Return the [X, Y] coordinate for the center point of the cell that contains the specified text.  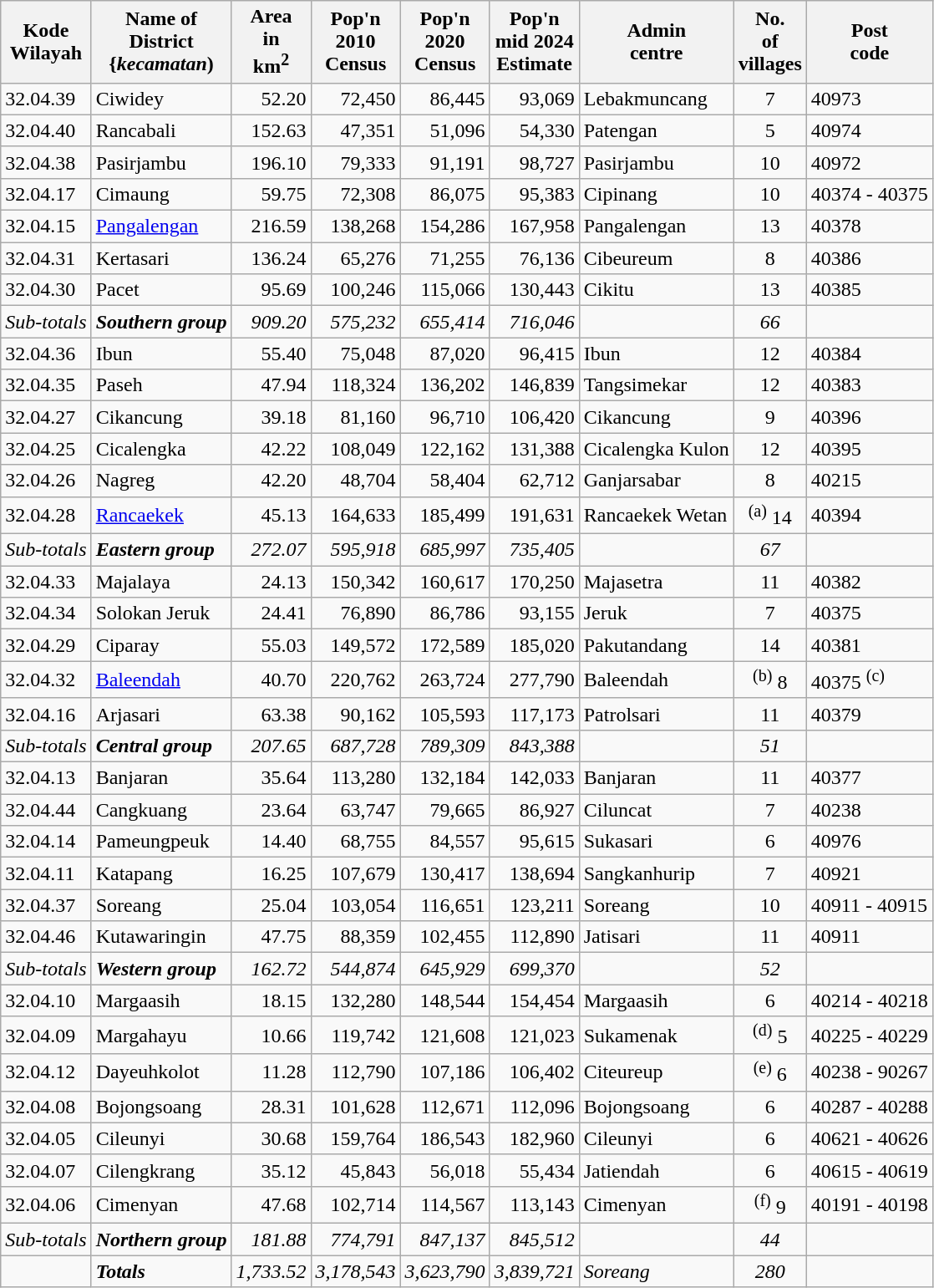
Pacet [161, 290]
32.04.38 [46, 162]
716,046 [535, 322]
40974 [869, 130]
119,742 [356, 1035]
Sukasari [657, 842]
847,137 [444, 1240]
154,454 [535, 1000]
40377 [869, 778]
131,388 [535, 449]
116,651 [444, 905]
51 [770, 746]
645,929 [444, 969]
Rancaekek [161, 515]
Nagreg [161, 481]
72,450 [356, 99]
162.72 [271, 969]
28.31 [271, 1107]
121,023 [535, 1035]
Tangsimekar [657, 385]
149,572 [356, 645]
112,096 [535, 1107]
72,308 [356, 194]
154,286 [444, 227]
40375 (c) [869, 680]
93,069 [535, 99]
39.18 [271, 417]
40615 - 40619 [869, 1170]
Jatiendah [657, 1170]
40911 - 40915 [869, 905]
687,728 [356, 746]
Kode Wilayah [46, 42]
No. ofvillages [770, 42]
138,694 [535, 873]
84,557 [444, 842]
32.04.33 [46, 582]
40191 - 40198 [869, 1205]
88,359 [356, 937]
45.13 [271, 515]
68,755 [356, 842]
164,633 [356, 515]
86,786 [444, 613]
32.04.17 [46, 194]
Ganjarsabar [657, 481]
789,309 [444, 746]
595,918 [356, 550]
63,747 [356, 810]
11.28 [271, 1073]
Cicalengka Kulon [657, 449]
32.04.30 [46, 290]
132,280 [356, 1000]
123,211 [535, 905]
76,890 [356, 613]
Pakutandang [657, 645]
136,202 [444, 385]
32.04.26 [46, 481]
113,280 [356, 778]
40238 - 90267 [869, 1073]
32.04.13 [46, 778]
774,791 [356, 1240]
40225 - 40229 [869, 1035]
14 [770, 645]
93,155 [535, 613]
35.12 [271, 1170]
148,544 [444, 1000]
575,232 [356, 322]
735,405 [535, 550]
Cilengkrang [161, 1170]
167,958 [535, 227]
Pop'n 2010Census [356, 42]
277,790 [535, 680]
122,162 [444, 449]
32.04.15 [46, 227]
Patrolsari [657, 714]
Cangkuang [161, 810]
86,075 [444, 194]
40395 [869, 449]
40379 [869, 714]
86,445 [444, 99]
91,191 [444, 162]
32.04.28 [46, 515]
32.04.36 [46, 354]
138,268 [356, 227]
52.20 [271, 99]
Cikitu [657, 290]
35.64 [271, 778]
24.13 [271, 582]
Kertasari [161, 258]
40383 [869, 385]
79,333 [356, 162]
Postcode [869, 42]
130,417 [444, 873]
107,679 [356, 873]
40214 - 40218 [869, 1000]
56,018 [444, 1170]
75,048 [356, 354]
263,724 [444, 680]
(b) 8 [770, 680]
32.04.34 [46, 613]
272.07 [271, 550]
30.68 [271, 1138]
40384 [869, 354]
103,054 [356, 905]
Paseh [161, 385]
216.59 [271, 227]
Ciwidey [161, 99]
106,420 [535, 417]
181.88 [271, 1240]
54,330 [535, 130]
1,733.52 [271, 1271]
150,342 [356, 582]
32.04.37 [46, 905]
62,712 [535, 481]
25.04 [271, 905]
71,255 [444, 258]
172,589 [444, 645]
207.65 [271, 746]
Katapang [161, 873]
32.04.31 [46, 258]
(e) 6 [770, 1073]
40238 [869, 810]
32.04.27 [46, 417]
66 [770, 322]
32.04.14 [46, 842]
65,276 [356, 258]
146,839 [535, 385]
32.04.06 [46, 1205]
Sangkanhurip [657, 873]
42.22 [271, 449]
Eastern group [161, 550]
40972 [869, 162]
105,593 [444, 714]
40385 [869, 290]
59.75 [271, 194]
9 [770, 417]
182,960 [535, 1138]
106,402 [535, 1073]
40215 [869, 481]
Pameungpeuk [161, 842]
32.04.12 [46, 1073]
845,512 [535, 1240]
55.03 [271, 645]
24.41 [271, 613]
32.04.40 [46, 130]
Sukamenak [657, 1035]
32.04.05 [46, 1138]
121,608 [444, 1035]
Majalaya [161, 582]
(a) 14 [770, 515]
55.40 [271, 354]
Rancabali [161, 130]
47.94 [271, 385]
47,351 [356, 130]
152.63 [271, 130]
32.04.39 [46, 99]
32.04.16 [46, 714]
10.66 [271, 1035]
186,543 [444, 1138]
48,704 [356, 481]
87,020 [444, 354]
96,415 [535, 354]
3,178,543 [356, 1271]
102,714 [356, 1205]
40911 [869, 937]
108,049 [356, 449]
132,184 [444, 778]
42.20 [271, 481]
170,250 [535, 582]
55,434 [535, 1170]
40375 [869, 613]
32.04.44 [46, 810]
Northern group [161, 1240]
114,567 [444, 1205]
130,443 [535, 290]
Name ofDistrict{kecamatan) [161, 42]
58,404 [444, 481]
40973 [869, 99]
3,839,721 [535, 1271]
40378 [869, 227]
280 [770, 1271]
63.38 [271, 714]
67 [770, 550]
(d) 5 [770, 1035]
90,162 [356, 714]
159,764 [356, 1138]
44 [770, 1240]
Cipinang [657, 194]
185,020 [535, 645]
101,628 [356, 1107]
Solokan Jeruk [161, 613]
102,455 [444, 937]
220,762 [356, 680]
544,874 [356, 969]
32.04.08 [46, 1107]
699,370 [535, 969]
51,096 [444, 130]
40621 - 40626 [869, 1138]
32.04.35 [46, 385]
107,186 [444, 1073]
23.64 [271, 810]
Jeruk [657, 613]
112,671 [444, 1107]
Ciluncat [657, 810]
136.24 [271, 258]
Patengan [657, 130]
(f) 9 [770, 1205]
45,843 [356, 1170]
32.04.29 [46, 645]
Admincentre [657, 42]
18.15 [271, 1000]
40.70 [271, 680]
142,033 [535, 778]
32.04.46 [46, 937]
40287 - 40288 [869, 1107]
909.20 [271, 322]
76,136 [535, 258]
Cibeureum [657, 258]
Pop'n mid 2024Estimate [535, 42]
32.04.32 [46, 680]
Western group [161, 969]
95,383 [535, 194]
196.10 [271, 162]
32.04.10 [46, 1000]
Ciparay [161, 645]
40394 [869, 515]
685,997 [444, 550]
47.75 [271, 937]
14.40 [271, 842]
Southern group [161, 322]
79,665 [444, 810]
Totals [161, 1271]
40396 [869, 417]
40386 [869, 258]
Majasetra [657, 582]
Areain km2 [271, 42]
32.04.09 [46, 1035]
112,890 [535, 937]
185,499 [444, 515]
Citeureup [657, 1073]
95.69 [271, 290]
117,173 [535, 714]
40382 [869, 582]
40381 [869, 645]
40921 [869, 873]
5 [770, 130]
98,727 [535, 162]
118,324 [356, 385]
Central group [161, 746]
115,066 [444, 290]
Dayeuhkolot [161, 1073]
Margahayu [161, 1035]
191,631 [535, 515]
113,143 [535, 1205]
Jatisari [657, 937]
160,617 [444, 582]
96,710 [444, 417]
655,414 [444, 322]
Cimaung [161, 194]
32.04.07 [46, 1170]
100,246 [356, 290]
Kutawaringin [161, 937]
3,623,790 [444, 1271]
40374 - 40375 [869, 194]
Cicalengka [161, 449]
47.68 [271, 1205]
843,388 [535, 746]
Arjasari [161, 714]
Pop'n 2020Census [444, 42]
95,615 [535, 842]
16.25 [271, 873]
Lebakmuncang [657, 99]
32.04.11 [46, 873]
81,160 [356, 417]
Rancaekek Wetan [657, 515]
52 [770, 969]
32.04.25 [46, 449]
112,790 [356, 1073]
40976 [869, 842]
86,927 [535, 810]
